Detect which cell encompasses the target text, then output its [x, y] center coordinate. 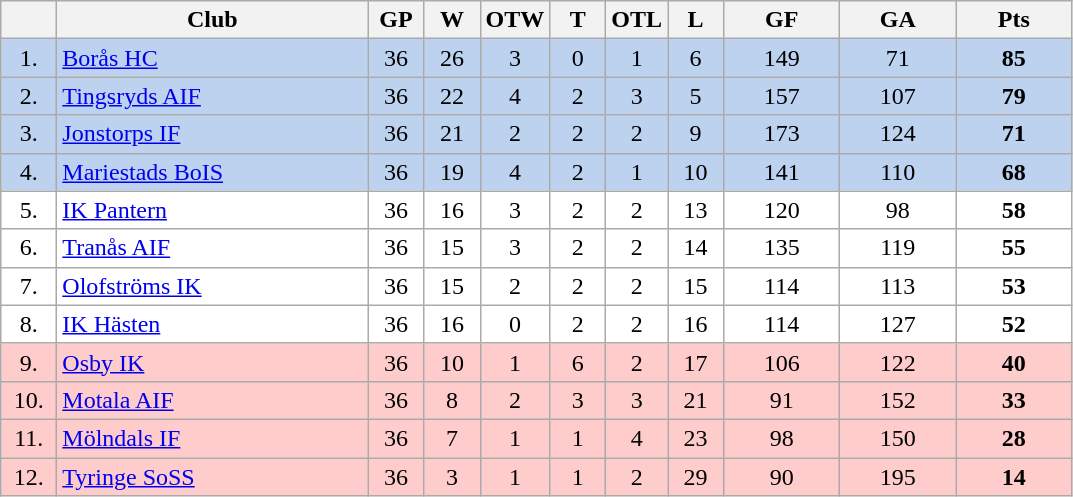
79 [1014, 96]
10. [29, 400]
149 [782, 58]
8. [29, 324]
122 [898, 362]
113 [898, 286]
7 [452, 438]
L [696, 20]
33 [1014, 400]
OTL [637, 20]
28 [1014, 438]
5. [29, 210]
1. [29, 58]
8 [452, 400]
7. [29, 286]
127 [898, 324]
2. [29, 96]
119 [898, 248]
90 [782, 477]
Osby IK [212, 362]
19 [452, 172]
Tyringe SoSS [212, 477]
91 [782, 400]
23 [696, 438]
Olofströms IK [212, 286]
IK Hästen [212, 324]
58 [1014, 210]
Borås HC [212, 58]
195 [898, 477]
68 [1014, 172]
55 [1014, 248]
13 [696, 210]
29 [696, 477]
11. [29, 438]
17 [696, 362]
3. [29, 134]
Jonstorps IF [212, 134]
GA [898, 20]
120 [782, 210]
110 [898, 172]
9 [696, 134]
124 [898, 134]
52 [1014, 324]
W [452, 20]
6. [29, 248]
141 [782, 172]
Tingsryds AIF [212, 96]
Tranås AIF [212, 248]
106 [782, 362]
T [578, 20]
9. [29, 362]
GP [396, 20]
OTW [515, 20]
Mölndals IF [212, 438]
152 [898, 400]
22 [452, 96]
40 [1014, 362]
Motala AIF [212, 400]
12. [29, 477]
135 [782, 248]
5 [696, 96]
173 [782, 134]
150 [898, 438]
Club [212, 20]
107 [898, 96]
4. [29, 172]
157 [782, 96]
53 [1014, 286]
Mariestads BoIS [212, 172]
GF [782, 20]
26 [452, 58]
Pts [1014, 20]
85 [1014, 58]
IK Pantern [212, 210]
